Return [x, y] of the center of cell containing provided text 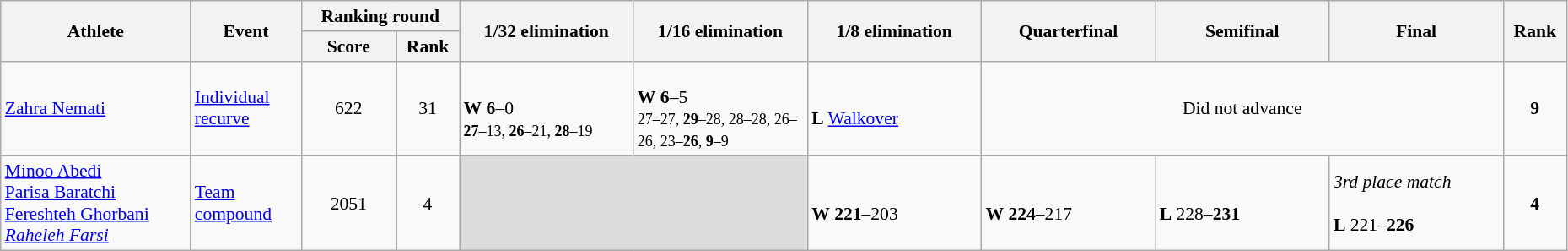
Ranking round [380, 16]
Semifinal [1242, 30]
Minoo AbediParisa BaratchiFereshteh GhorbaniRaheleh Farsi [96, 204]
1/16 elimination [720, 30]
Did not advance [1242, 108]
Athlete [96, 30]
Score [348, 46]
W 224–217 [1068, 204]
W 221–203 [894, 204]
W 6–527–27, 29–28, 28–28, 26–26, 23–26, 9–9 [720, 108]
2051 [348, 204]
Final [1416, 30]
3rd place matchL 221–226 [1416, 204]
Quarterfinal [1068, 30]
L Walkover [894, 108]
1/32 elimination [547, 30]
W 6–027–13, 26–21, 28–19 [547, 108]
Team compound [246, 204]
31 [428, 108]
L 228–231 [1242, 204]
9 [1535, 108]
Individual recurve [246, 108]
622 [348, 108]
Event [246, 30]
Zahra Nemati [96, 108]
1/8 elimination [894, 30]
